Extract the [x, y] coordinate from the center of the cell holding the provided text.  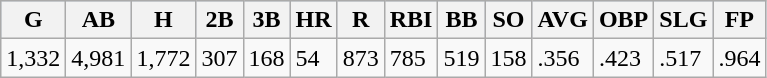
.423 [623, 58]
.964 [740, 58]
BB [462, 20]
158 [508, 58]
RBI [411, 20]
54 [314, 58]
OBP [623, 20]
AB [98, 20]
.356 [562, 58]
873 [360, 58]
.517 [684, 58]
FP [740, 20]
G [34, 20]
4,981 [98, 58]
SO [508, 20]
1,332 [34, 58]
307 [220, 58]
H [164, 20]
1,772 [164, 58]
2B [220, 20]
HR [314, 20]
R [360, 20]
168 [266, 58]
519 [462, 58]
SLG [684, 20]
785 [411, 58]
3B [266, 20]
AVG [562, 20]
